Return (x, y) of the center of cell containing provided text 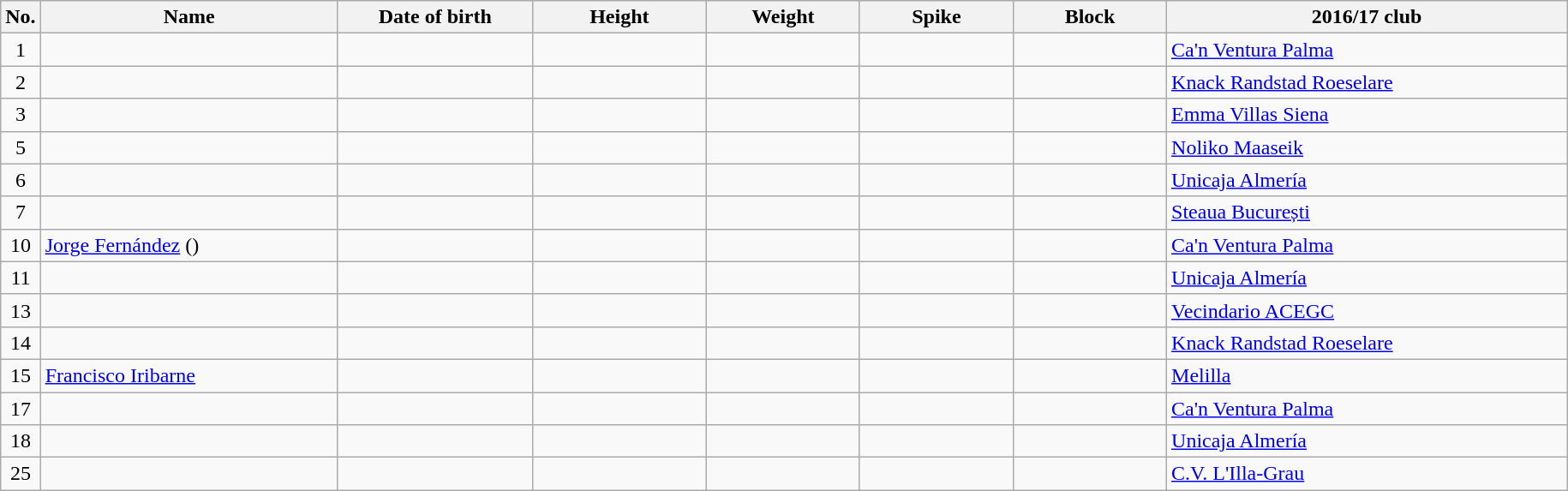
No. (21, 17)
Jorge Fernández () (189, 245)
Spike (936, 17)
Francisco Iribarne (189, 375)
1 (21, 50)
Melilla (1368, 375)
Name (189, 17)
Date of birth (435, 17)
2 (21, 82)
Weight (783, 17)
Height (619, 17)
15 (21, 375)
14 (21, 343)
2016/17 club (1368, 17)
18 (21, 441)
13 (21, 310)
17 (21, 409)
11 (21, 278)
Noliko Maaseik (1368, 147)
Vecindario ACEGC (1368, 310)
25 (21, 474)
Block (1090, 17)
3 (21, 115)
5 (21, 147)
10 (21, 245)
Emma Villas Siena (1368, 115)
Steaua București (1368, 213)
6 (21, 180)
C.V. L'Illa-Grau (1368, 474)
7 (21, 213)
